Search for the cell housing the specified text and yield its [x, y] center coordinate. 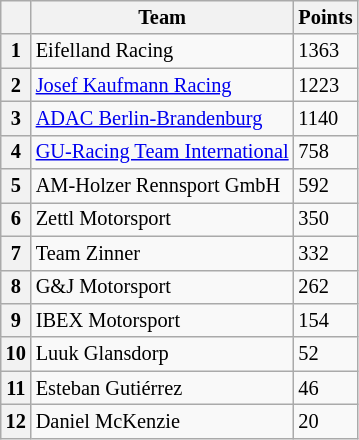
1363 [325, 51]
3 [16, 118]
G&J Motorsport [162, 287]
GU-Racing Team International [162, 152]
Luuk Glansdorp [162, 354]
7 [16, 253]
Daniel McKenzie [162, 421]
262 [325, 287]
9 [16, 320]
1 [16, 51]
10 [16, 354]
350 [325, 219]
6 [16, 219]
592 [325, 186]
AM-Holzer Rennsport GmbH [162, 186]
Eifelland Racing [162, 51]
1223 [325, 85]
Points [325, 17]
4 [16, 152]
46 [325, 388]
20 [325, 421]
Esteban Gutiérrez [162, 388]
IBEX Motorsport [162, 320]
2 [16, 85]
Team Zinner [162, 253]
154 [325, 320]
Team [162, 17]
12 [16, 421]
Josef Kaufmann Racing [162, 85]
52 [325, 354]
8 [16, 287]
ADAC Berlin-Brandenburg [162, 118]
758 [325, 152]
11 [16, 388]
1140 [325, 118]
332 [325, 253]
Zettl Motorsport [162, 219]
5 [16, 186]
